Output the [X, Y] coordinate of the center of the cell containing the given text.  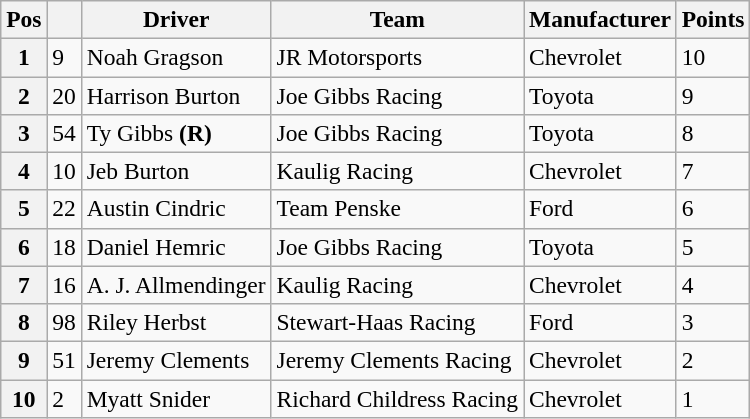
51 [64, 360]
Team Penske [397, 209]
98 [64, 322]
Austin Cindric [176, 209]
Ty Gibbs (R) [176, 133]
Noah Gragson [176, 57]
Harrison Burton [176, 95]
JR Motorsports [397, 57]
54 [64, 133]
Jeb Burton [176, 171]
Pos [24, 19]
Jeremy Clements Racing [397, 360]
A. J. Allmendinger [176, 285]
18 [64, 247]
Stewart-Haas Racing [397, 322]
Myatt Snider [176, 398]
Richard Childress Racing [397, 398]
Jeremy Clements [176, 360]
16 [64, 285]
Driver [176, 19]
20 [64, 95]
Points [713, 19]
Team [397, 19]
22 [64, 209]
Manufacturer [600, 19]
Daniel Hemric [176, 247]
Riley Herbst [176, 322]
